Output the [X, Y] coordinate of the center of the cell containing the given text.  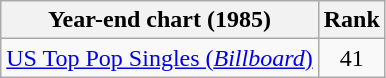
US Top Pop Singles (Billboard) [160, 58]
Year-end chart (1985) [160, 20]
Rank [352, 20]
41 [352, 58]
